Locate the cell with the specified text and output its [X, Y] center coordinate. 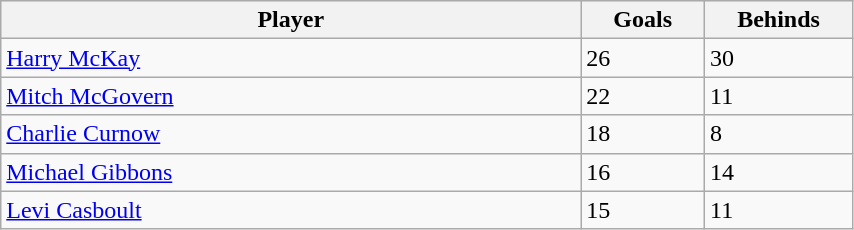
Charlie Curnow [291, 134]
Behinds [779, 20]
16 [643, 172]
Mitch McGovern [291, 96]
18 [643, 134]
Player [291, 20]
22 [643, 96]
Levi Casboult [291, 210]
Harry McKay [291, 58]
26 [643, 58]
30 [779, 58]
Michael Gibbons [291, 172]
8 [779, 134]
Goals [643, 20]
14 [779, 172]
15 [643, 210]
